For the text-containing cell, return its midpoint in (x, y) coordinate format. 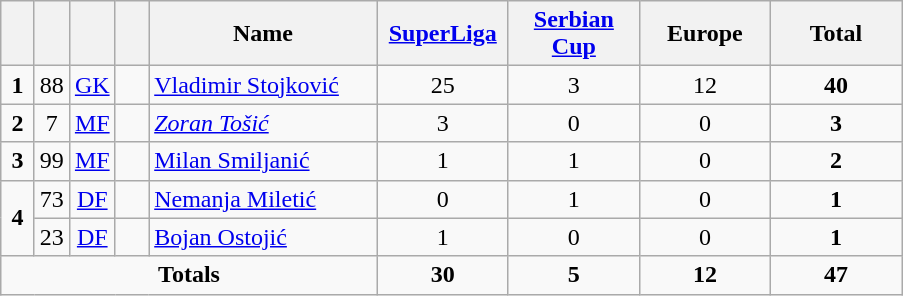
Europe (704, 34)
Nemanja Miletić (264, 199)
25 (442, 85)
Total (836, 34)
5 (574, 275)
Name (264, 34)
Bojan Ostojić (264, 237)
88 (52, 85)
GK (92, 85)
40 (836, 85)
7 (52, 123)
Milan Smiljanić (264, 161)
30 (442, 275)
Zoran Tošić (264, 123)
Totals (189, 275)
99 (52, 161)
47 (836, 275)
23 (52, 237)
Vladimir Stojković (264, 85)
Serbian Cup (574, 34)
73 (52, 199)
4 (18, 218)
SuperLiga (442, 34)
